Identify which cell holds the provided text, then report its [X, Y] central coordinate. 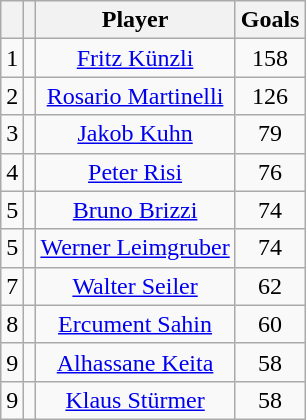
7 [12, 286]
Alhassane Keita [135, 362]
Rosario Martinelli [135, 96]
3 [12, 134]
62 [270, 286]
158 [270, 58]
Walter Seiler [135, 286]
79 [270, 134]
60 [270, 324]
Jakob Kuhn [135, 134]
Peter Risi [135, 172]
1 [12, 58]
76 [270, 172]
8 [12, 324]
Werner Leimgruber [135, 248]
Bruno Brizzi [135, 210]
Ercument Sahin [135, 324]
Fritz Künzli [135, 58]
2 [12, 96]
4 [12, 172]
126 [270, 96]
Player [135, 20]
Klaus Stürmer [135, 400]
Goals [270, 20]
